Pinpoint the cell where the given text exists, returning its [x, y] midpoint coordinate. 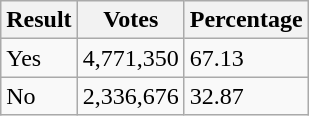
No [39, 96]
Percentage [246, 20]
2,336,676 [130, 96]
32.87 [246, 96]
Result [39, 20]
4,771,350 [130, 58]
67.13 [246, 58]
Yes [39, 58]
Votes [130, 20]
